Output the [X, Y] coordinate of the center of the cell containing the given text.  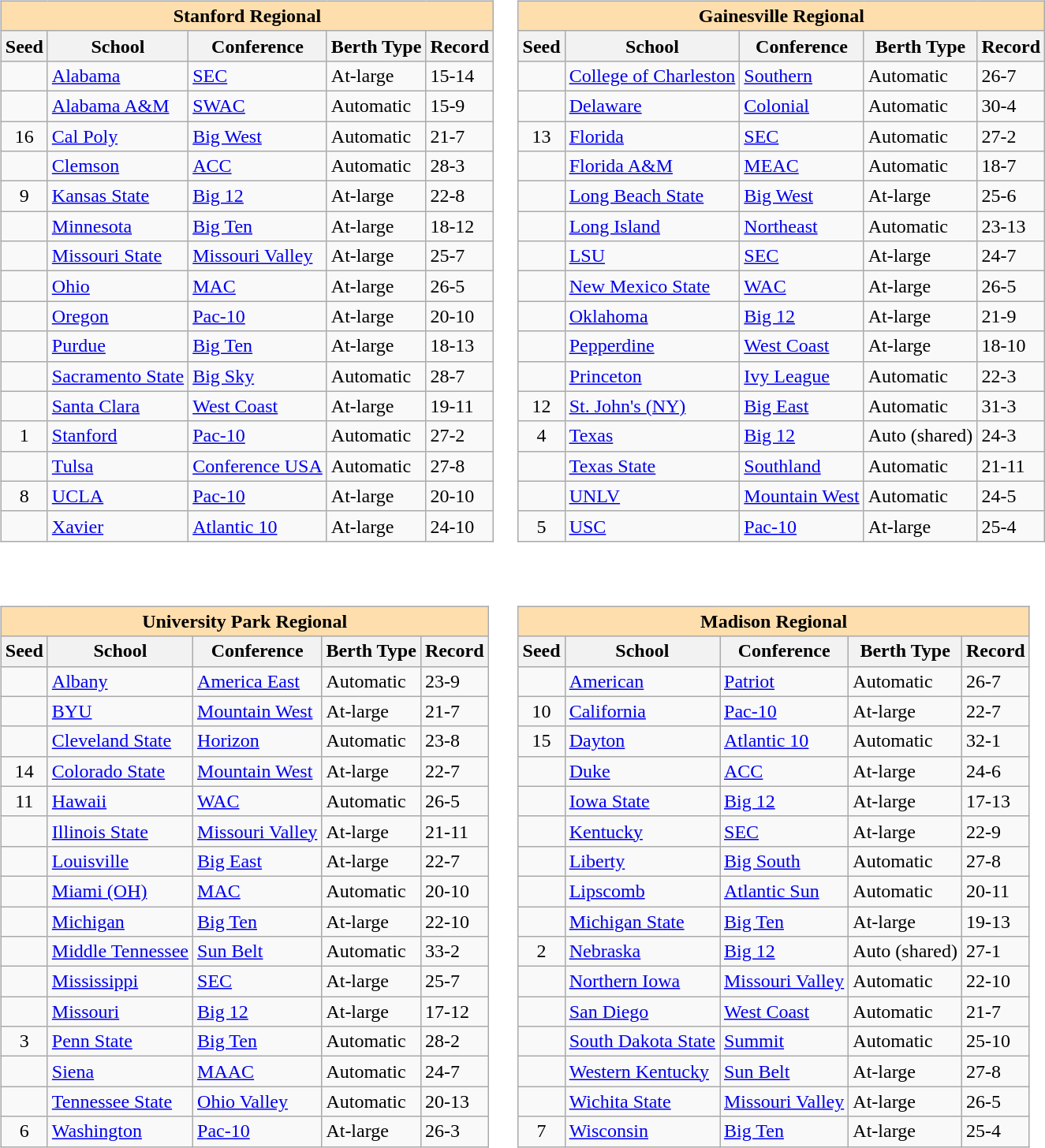
Oregon [118, 316]
New Mexico State [652, 286]
10 [541, 711]
Stanford Regional [247, 16]
16 [24, 136]
California [642, 711]
19-13 [995, 922]
18-12 [460, 226]
Penn State [120, 1042]
Minnesota [118, 226]
St. John's (NY) [652, 406]
Michigan [120, 922]
Duke [642, 771]
Patriot [784, 681]
Delaware [652, 106]
25-6 [1011, 196]
Madison Regional [774, 621]
Kentucky [642, 831]
University Park Regional [244, 621]
28-2 [454, 1042]
Albany [120, 681]
UCLA [118, 496]
30-4 [1011, 106]
Liberty [642, 861]
22-3 [1011, 376]
Colonial [801, 106]
LSU [652, 256]
9 [24, 196]
26-3 [454, 1131]
San Diego [642, 1012]
28-3 [460, 166]
4 [541, 436]
24-10 [460, 526]
Big Sky [258, 376]
South Dakota State [642, 1042]
Miami (OH) [120, 891]
15-14 [460, 76]
Iowa State [642, 801]
Dayton [642, 741]
Pepperdine [652, 346]
Kansas State [118, 196]
13 [541, 136]
Nebraska [642, 952]
Michigan State [642, 922]
8 [24, 496]
Wichita State [642, 1101]
31-3 [1011, 406]
3 [24, 1042]
15 [541, 741]
Siena [120, 1072]
Summit [784, 1042]
18-10 [1011, 346]
7 [541, 1131]
America East [257, 681]
Santa Clara [118, 406]
Alabama A&M [118, 106]
27-1 [995, 952]
Long Island [652, 226]
23-9 [454, 681]
14 [24, 771]
Princeton [652, 376]
USC [652, 526]
20-13 [454, 1101]
24-3 [1011, 436]
College of Charleston [652, 76]
Illinois State [120, 831]
Lipscomb [642, 891]
24-6 [995, 771]
Gainesville Regional [782, 16]
Ohio [118, 286]
Mississippi [120, 982]
Missouri State [118, 256]
Texas State [652, 466]
23-8 [454, 741]
Northeast [801, 226]
Alabama [118, 76]
MEAC [801, 166]
Conference USA [258, 466]
Florida A&M [652, 166]
Middle Tennessee [120, 952]
Missouri [120, 1012]
32-1 [995, 741]
Horizon [257, 741]
Cal Poly [118, 136]
Clemson [118, 166]
Ohio Valley [257, 1101]
17-12 [454, 1012]
Cleveland State [120, 741]
17-13 [995, 801]
18-7 [1011, 166]
UNLV [652, 496]
6 [24, 1131]
BYU [120, 711]
23-13 [1011, 226]
American [642, 681]
21-9 [1011, 316]
Florida [652, 136]
Northern Iowa [642, 982]
28-7 [460, 376]
Southland [801, 466]
Southern [801, 76]
Big South [784, 861]
24-5 [1011, 496]
2 [541, 952]
Tulsa [118, 466]
5 [541, 526]
Washington [120, 1131]
Atlantic Sun [784, 891]
Stanford [118, 436]
MAAC [257, 1072]
Xavier [118, 526]
Sacramento State [118, 376]
22-9 [995, 831]
Hawaii [120, 801]
22-8 [460, 196]
SWAC [258, 106]
Western Kentucky [642, 1072]
25-10 [995, 1042]
19-11 [460, 406]
33-2 [454, 952]
Louisville [120, 861]
Colorado State [120, 771]
Wisconsin [642, 1131]
Tennessee State [120, 1101]
20-11 [995, 891]
11 [24, 801]
18-13 [460, 346]
1 [24, 436]
Texas [652, 436]
Long Beach State [652, 196]
Purdue [118, 346]
12 [541, 406]
15-9 [460, 106]
Oklahoma [652, 316]
Ivy League [801, 376]
